For the text-containing cell, return its midpoint in [X, Y] coordinate format. 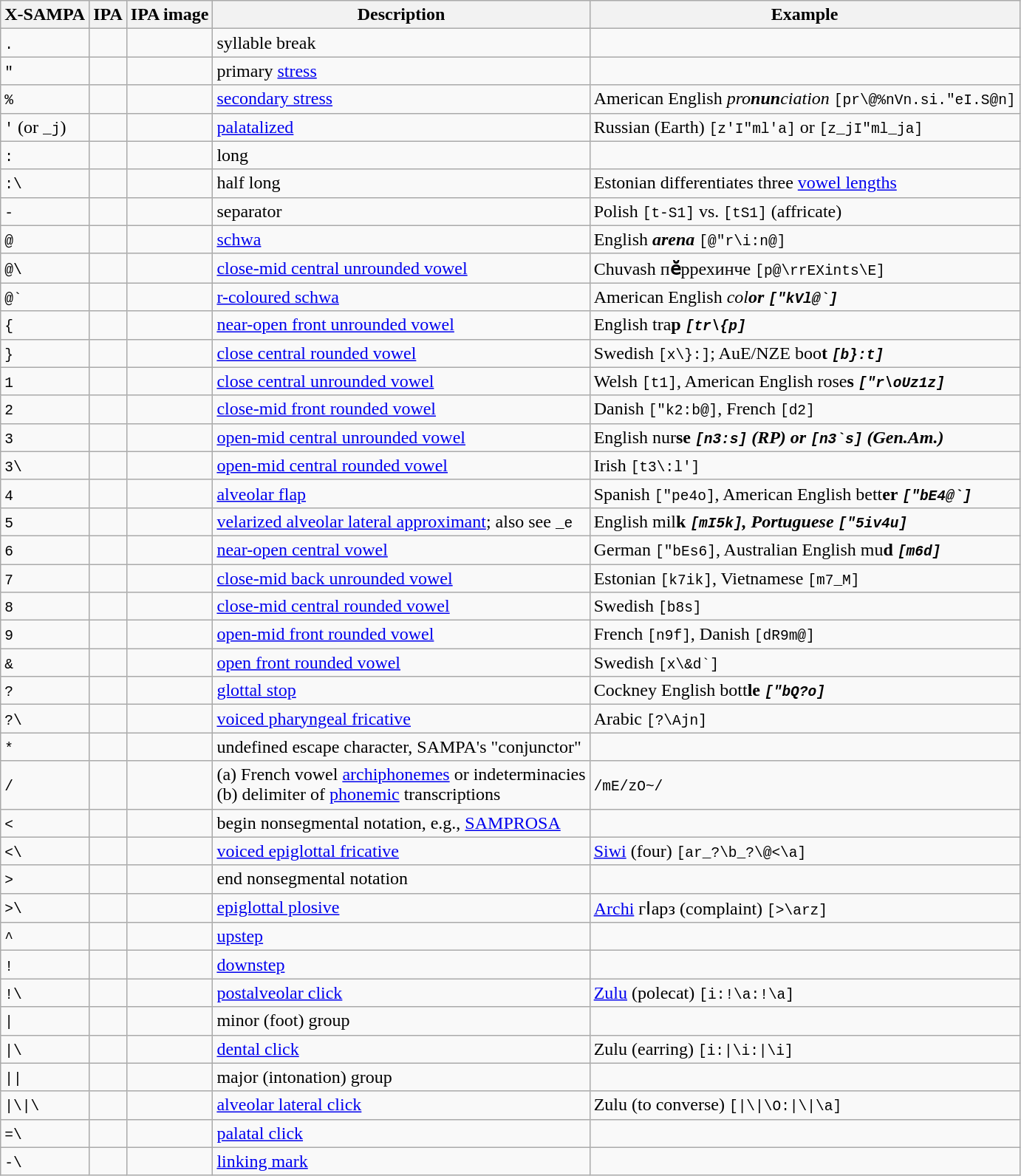
> [45, 879]
. [45, 43]
close-mid back unrounded vowel [401, 578]
major (intonation) group [401, 1077]
Swedish [x\}:]; AuE/NZE boot [b}:t] [805, 353]
3\ [45, 465]
5 [45, 522]
alveolar flap [401, 493]
-\ [45, 1161]
^ [45, 937]
undefined escape character, SAMPA's "conjunctor" [401, 747]
! [45, 965]
long [401, 155]
primary stress [401, 71]
:\ [45, 183]
separator [401, 211]
|\|\ [45, 1105]
* [45, 747]
3 [45, 437]
|\ [45, 1049]
& [45, 663]
} [45, 353]
Chuvash пӗррехинче [p@\rrEXints\E] [805, 268]
close-mid front rounded vowel [401, 409]
? [45, 691]
French [n9f], Danish [dR9m@] [805, 635]
9 [45, 635]
4 [45, 493]
glottal stop [401, 691]
near-open front unrounded vowel [401, 325]
' (or _j) [45, 127]
English nurse [n3:s] (RP) or [n3`s] (Gen.Am.) [805, 437]
r-coloured schwa [401, 297]
voiced epiglottal fricative [401, 851]
near-open central vowel [401, 550]
Description [401, 15]
Zulu (to converse) [|\|\O:|\|\a] [805, 1105]
English arena [@"r\i:n@] [805, 239]
German ["bEs6], Australian English mud [m6d] [805, 550]
velarized alveolar lateral approximant; also see _e [401, 522]
dental click [401, 1049]
|| [45, 1077]
X-SAMPA [45, 15]
Zulu (earring) [i:|\i:|\i] [805, 1049]
Welsh [t1], American English roses ["r\oUz1z] [805, 381]
Swedish [b8s] [805, 606]
open-mid front rounded vowel [401, 635]
Siwi (four) [ar_?\b_?\@<\a] [805, 851]
epiglottal plosive [401, 908]
voiced pharyngeal fricative [401, 719]
Polish [t-S1] vs. [tS1] (affricate) [805, 211]
IPA image [170, 15]
schwa [401, 239]
- [45, 211]
Zulu (polecat) [i:!\a:!\a] [805, 993]
8 [45, 606]
IPA [108, 15]
?\ [45, 719]
alveolar lateral click [401, 1105]
< [45, 823]
close central unrounded vowel [401, 381]
Irish [t3\:l'] [805, 465]
open-mid central unrounded vowel [401, 437]
<\ [45, 851]
@ [45, 239]
2 [45, 409]
Russian (Earth) [z'I"ml'a] or [z_jI"ml_ja] [805, 127]
>\ [45, 908]
Example [805, 15]
end nonsegmental notation [401, 879]
@` [45, 297]
downstep [401, 965]
postalveolar click [401, 993]
/mE/zO~/ [805, 784]
(a) French vowel archiphonemes or indeterminacies(b) delimiter of phonemic transcriptions [401, 784]
palatalized [401, 127]
% [45, 99]
Estonian differentiates three vowel lengths [805, 183]
Archi гӀарз (complaint) [>\arz] [805, 908]
close-mid central unrounded vowel [401, 268]
close central rounded vowel [401, 353]
| [45, 1021]
upstep [401, 937]
minor (foot) group [401, 1021]
@\ [45, 268]
{ [45, 325]
begin nonsegmental notation, e.g., SAMPROSA [401, 823]
6 [45, 550]
" [45, 71]
half long [401, 183]
/ [45, 784]
palatal click [401, 1133]
Cockney English bottle ["bQ?o] [805, 691]
Estonian [k7ik], Vietnamese [m7_M] [805, 578]
!\ [45, 993]
close-mid central rounded vowel [401, 606]
open front rounded vowel [401, 663]
open-mid central rounded vowel [401, 465]
Arabic [?\Ajn] [805, 719]
7 [45, 578]
: [45, 155]
American English pronunciation [pr\@%nVn.si."eI.S@n] [805, 99]
linking mark [401, 1161]
syllable break [401, 43]
Swedish [x\&d`] [805, 663]
=\ [45, 1133]
1 [45, 381]
Danish ["k2:b@], French [d2] [805, 409]
English trap [tr\{p] [805, 325]
American English color ["kVl@`] [805, 297]
English milk [mI5k], Portuguese ["5iv4u] [805, 522]
Spanish ["pe4o], American English better ["bE4@`] [805, 493]
secondary stress [401, 99]
